Provide the [X, Y] coordinate of the cell's center where the given text is located.  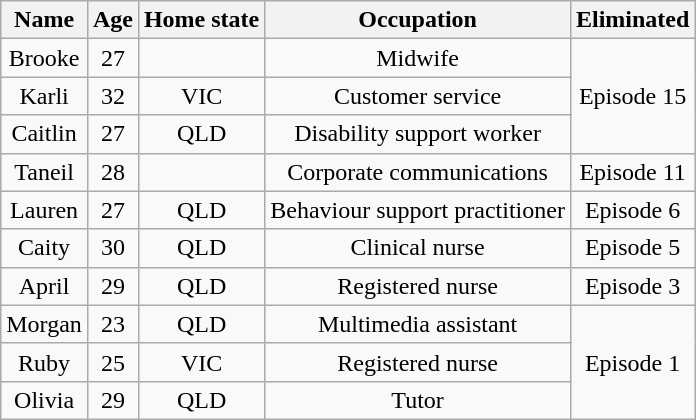
30 [112, 248]
Midwife [418, 58]
Home state [201, 20]
Age [112, 20]
Brooke [44, 58]
Disability support worker [418, 134]
28 [112, 172]
Name [44, 20]
Olivia [44, 400]
Caity [44, 248]
April [44, 286]
Clinical nurse [418, 248]
Behaviour support practitioner [418, 210]
Episode 11 [632, 172]
Caitlin [44, 134]
Eliminated [632, 20]
Lauren [44, 210]
23 [112, 324]
32 [112, 96]
Karli [44, 96]
Episode 5 [632, 248]
Tutor [418, 400]
Multimedia assistant [418, 324]
Episode 3 [632, 286]
Episode 15 [632, 96]
Episode 6 [632, 210]
25 [112, 362]
Occupation [418, 20]
Morgan [44, 324]
Episode 1 [632, 362]
Taneil [44, 172]
Customer service [418, 96]
Ruby [44, 362]
Corporate communications [418, 172]
